Pinpoint the cell where the given text exists, returning its [x, y] midpoint coordinate. 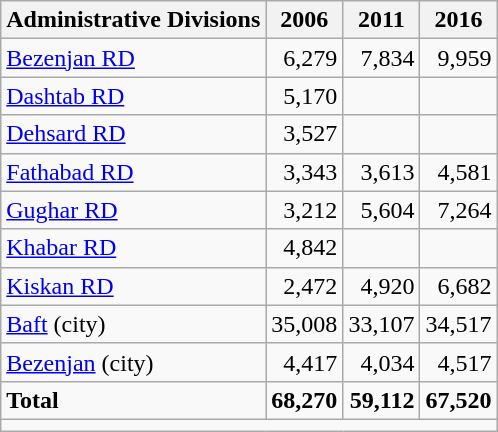
3,527 [304, 134]
Kiskan RD [134, 286]
5,170 [304, 96]
Gughar RD [134, 210]
67,520 [458, 400]
2,472 [304, 286]
34,517 [458, 324]
Dehsard RD [134, 134]
33,107 [382, 324]
Administrative Divisions [134, 20]
Baft (city) [134, 324]
Total [134, 400]
4,517 [458, 362]
Bezenjan RD [134, 58]
35,008 [304, 324]
6,279 [304, 58]
3,212 [304, 210]
Bezenjan (city) [134, 362]
3,613 [382, 172]
4,581 [458, 172]
5,604 [382, 210]
59,112 [382, 400]
9,959 [458, 58]
4,842 [304, 248]
2011 [382, 20]
7,264 [458, 210]
4,417 [304, 362]
7,834 [382, 58]
6,682 [458, 286]
2016 [458, 20]
4,920 [382, 286]
4,034 [382, 362]
3,343 [304, 172]
Dashtab RD [134, 96]
Khabar RD [134, 248]
2006 [304, 20]
Fathabad RD [134, 172]
68,270 [304, 400]
